Capture the cell that displays the provided text and extract its (X, Y) central coordinate. 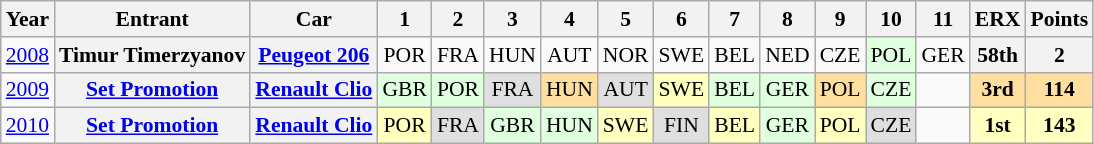
114 (1059, 90)
FIN (682, 126)
10 (892, 19)
2010 (28, 126)
143 (1059, 126)
2009 (28, 90)
7 (734, 19)
5 (626, 19)
ERX (998, 19)
Year (28, 19)
Entrant (152, 19)
1 (404, 19)
NED (787, 55)
2008 (28, 55)
9 (840, 19)
Peugeot 206 (314, 55)
Timur Timerzyanov (152, 55)
4 (570, 19)
1st (998, 126)
3 (512, 19)
8 (787, 19)
3rd (998, 90)
58th (998, 55)
Points (1059, 19)
11 (942, 19)
6 (682, 19)
NOR (626, 55)
Car (314, 19)
